From the cell containing the given text, extract its center point as (x, y) coordinate. 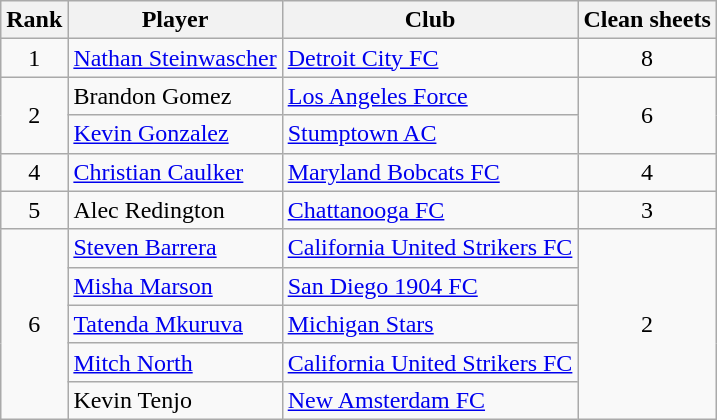
Brandon Gomez (175, 96)
New Amsterdam FC (430, 400)
5 (34, 210)
Alec Redington (175, 210)
San Diego 1904 FC (430, 286)
Rank (34, 20)
Christian Caulker (175, 172)
Player (175, 20)
3 (647, 210)
Chattanooga FC (430, 210)
Nathan Steinwascher (175, 58)
Kevin Gonzalez (175, 134)
Tatenda Mkuruva (175, 324)
Kevin Tenjo (175, 400)
Club (430, 20)
Michigan Stars (430, 324)
Maryland Bobcats FC (430, 172)
Detroit City FC (430, 58)
Stumptown AC (430, 134)
1 (34, 58)
Steven Barrera (175, 248)
Misha Marson (175, 286)
Mitch North (175, 362)
Los Angeles Force (430, 96)
8 (647, 58)
Clean sheets (647, 20)
